For the text-containing cell, return its midpoint in (X, Y) coordinate format. 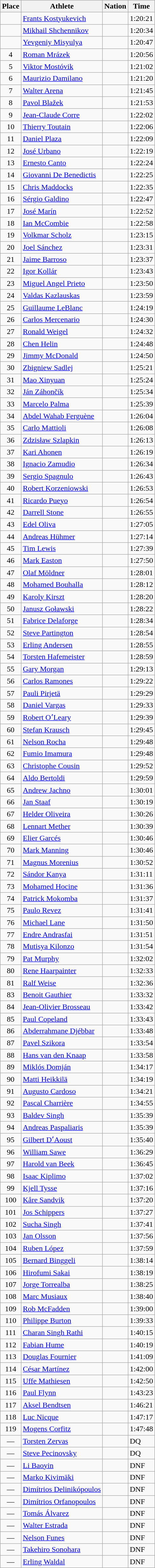
Aldo Bertoldi (61, 778)
1:22:19 (141, 151)
William Sawe (61, 1152)
Pavel Szikora (61, 1043)
Karoly Kirszt (61, 597)
39 (11, 476)
86 (11, 1031)
1:24:50 (141, 356)
1:25:34 (141, 392)
1:47:48 (141, 1429)
95 (11, 1140)
1:27:05 (141, 524)
1:23:37 (141, 259)
Tomás Álvarez (61, 1514)
1:20:56 (141, 54)
Pascal Charrière (61, 1103)
1:29:39 (141, 717)
Jaime Barroso (61, 259)
16 (11, 199)
Ian McCombie (61, 223)
1:24:48 (141, 343)
104 (11, 1248)
1:36:45 (141, 1164)
1:26:55 (141, 512)
15 (11, 187)
1:26:54 (141, 500)
20 (11, 247)
1:38:40 (141, 1296)
Nation (115, 6)
Mao Xinyuan (61, 380)
Marcelo Palma (61, 404)
Walter Estrada (61, 1526)
117 (11, 1405)
Paul Copeland (61, 1019)
57 (11, 693)
Abderrahmane Djébbar (61, 1031)
Yevgeniy Misyulya (61, 42)
1:34:17 (141, 1067)
1:33:42 (141, 1007)
1:46:21 (141, 1405)
1:26:19 (141, 452)
72 (11, 874)
1:39:00 (141, 1308)
76 (11, 923)
Fumio Imamura (61, 754)
Erling Andersen (61, 645)
1:26:13 (141, 440)
106 (11, 1272)
112 (11, 1345)
1:34:21 (141, 1091)
Hans van den Knaap (61, 1055)
84 (11, 1007)
José Urbano (61, 151)
Sérgio Galdino (61, 199)
36 (11, 440)
1:29:22 (141, 681)
1:31:36 (141, 886)
1:30:19 (141, 802)
1:23:50 (141, 283)
Time (141, 6)
21 (11, 259)
105 (11, 1260)
Ronald Weigel (61, 331)
28 (11, 343)
1:24:19 (141, 307)
Miguel Angel Prieto (61, 283)
1:30:26 (141, 814)
48 (11, 585)
1:29:33 (141, 705)
Mikhail Shchennikov (61, 30)
13 (11, 163)
1:28:01 (141, 573)
54 (11, 657)
1:27:39 (141, 549)
1:23:15 (141, 235)
Tim Lewis (61, 549)
Patrick Mokomba (61, 898)
97 (11, 1164)
1:29:29 (141, 693)
109 (11, 1308)
17 (11, 211)
1:23:31 (141, 247)
1:30:39 (141, 826)
1:32:02 (141, 959)
Torsten Zervas (61, 1441)
Bernard Binggeli (61, 1260)
1:32:33 (141, 971)
1:33:48 (141, 1031)
94 (11, 1127)
51 (11, 621)
116 (11, 1393)
6 (11, 79)
Chen Helin (61, 343)
Luc Nicque (61, 1417)
Maurizio Damilano (61, 79)
Benoit Gauthier (61, 995)
50 (11, 609)
45 (11, 549)
Marc Musiaux (61, 1296)
79 (11, 959)
Steve Pecinovsky (61, 1453)
92 (11, 1103)
Athlete (61, 6)
Thierry Toutain (61, 127)
Jean-Olivier Brosseau (61, 1007)
Mohamed Bouhalla (61, 585)
115 (11, 1381)
Jan Olsson (61, 1236)
1:29:52 (141, 766)
1:28:22 (141, 609)
1:31:37 (141, 898)
Mogens Corfitz (61, 1429)
Robert Korzeniowski (61, 488)
Edel Oliva (61, 524)
Carlo Mattioli (61, 428)
Li Baoyin (61, 1465)
Mark Manning (61, 850)
Jorge Torrealba (61, 1284)
1:23:59 (141, 295)
29 (11, 356)
Jean-Claude Corre (61, 115)
1:37:59 (141, 1248)
1:36:29 (141, 1152)
Jimmy McDonald (61, 356)
49 (11, 597)
4 (11, 54)
24 (11, 295)
59 (11, 717)
1:38:19 (141, 1272)
Erling Waldal (61, 1562)
1:42:50 (141, 1381)
1:20:47 (141, 42)
75 (11, 910)
1:27:14 (141, 537)
Elier Garcés (61, 838)
Pavol Blažek (61, 103)
46 (11, 561)
Carlos Ramones (61, 681)
José Marín (61, 211)
Jan Staaf (61, 802)
1:39:33 (141, 1321)
32 (11, 392)
1:30:52 (141, 862)
Gary Morgan (61, 669)
1:35:40 (141, 1140)
1:22:58 (141, 223)
1:40:15 (141, 1333)
Uffe Mathiesen (61, 1381)
Sándor Kanya (61, 874)
1:22:09 (141, 139)
23 (11, 283)
80 (11, 971)
1:25:24 (141, 380)
Chris Maddocks (61, 187)
61 (11, 742)
Takehiro Sonohara (61, 1550)
1:21:02 (141, 66)
Giovanni De Benedictis (61, 175)
Fabrice Delaforge (61, 621)
1:29:59 (141, 778)
91 (11, 1091)
1:29:13 (141, 669)
77 (11, 935)
7 (11, 91)
62 (11, 754)
101 (11, 1212)
118 (11, 1417)
1:28:54 (141, 633)
Darrell Stone (61, 512)
Ralf Weise (61, 983)
Rob McFadden (61, 1308)
Endre Andrasfai (61, 935)
Joel Sánchez (61, 247)
60 (11, 730)
81 (11, 983)
8 (11, 103)
83 (11, 995)
11 (11, 139)
Janusz Goławski (61, 609)
100 (11, 1200)
40 (11, 488)
1:26:04 (141, 416)
Zdzisław Szlapkin (61, 440)
Carlos Mercenario (61, 319)
1:38:25 (141, 1284)
70 (11, 850)
1:28:12 (141, 585)
1:22:35 (141, 187)
1:37:20 (141, 1200)
78 (11, 947)
37 (11, 452)
1:21:53 (141, 103)
Hirofumi Sakai (61, 1272)
1:26:53 (141, 488)
Magnus Morenius (61, 862)
Volkmar Scholz (61, 235)
Aksel Bendtsen (61, 1405)
1:33:43 (141, 1019)
Pat Murphy (61, 959)
Viktor Mostóvik (61, 66)
98 (11, 1176)
1:37:16 (141, 1188)
1:22:06 (141, 127)
1:22:02 (141, 115)
Ruben López (61, 1248)
1:26:08 (141, 428)
25 (11, 307)
Matti Heikkilä (61, 1079)
Isaac Kiplimo (61, 1176)
Frants Kostyukevich (61, 18)
1:29:45 (141, 730)
Paulo Revez (61, 910)
Paul Flynn (61, 1393)
Valdas Kazlauskas (61, 295)
1:23:43 (141, 271)
1:22:47 (141, 199)
93 (11, 1115)
Mohamed Hocine (61, 886)
1:37:41 (141, 1224)
14 (11, 175)
55 (11, 669)
67 (11, 814)
1:20:34 (141, 30)
1:47:17 (141, 1417)
69 (11, 838)
1:31:50 (141, 923)
1:32:36 (141, 983)
Kari Ahonen (61, 452)
Ricardo Pueyo (61, 500)
108 (11, 1296)
Walter Arena (61, 91)
Torsten Hafemeister (61, 657)
Christophe Cousin (61, 766)
63 (11, 766)
Robert OʼLeary (61, 717)
1:34:19 (141, 1079)
1:33:58 (141, 1055)
Baldev Singh (61, 1115)
Mutisya Kilonzo (61, 947)
1:24:32 (141, 331)
1:42:00 (141, 1369)
Roman Mrázek (61, 54)
22 (11, 271)
102 (11, 1224)
35 (11, 428)
5 (11, 66)
85 (11, 1019)
Ján Záhončík (61, 392)
1:31:51 (141, 935)
Sergio Spagnulo (61, 476)
Kjell Tysse (61, 1188)
52 (11, 633)
47 (11, 573)
1:22:25 (141, 175)
Daniel Plaza (61, 139)
56 (11, 681)
Guillaume LeBlanc (61, 307)
71 (11, 862)
Miklós Domján (61, 1067)
1:20:21 (141, 18)
1:31:11 (141, 874)
César Martínez (61, 1369)
44 (11, 537)
Nelson Funes (61, 1538)
34 (11, 416)
Fabian Hume (61, 1345)
31 (11, 380)
9 (11, 115)
89 (11, 1067)
119 (11, 1429)
27 (11, 331)
107 (11, 1284)
Helder Oliveira (61, 814)
Andreas Paspaliaris (61, 1127)
1:21:45 (141, 91)
1:38:14 (141, 1260)
88 (11, 1055)
1:25:39 (141, 404)
Charan Singh Rathi (61, 1333)
30 (11, 368)
1:31:54 (141, 947)
1:40:19 (141, 1345)
58 (11, 705)
Place (11, 6)
1:27:50 (141, 561)
65 (11, 790)
43 (11, 524)
1:30:01 (141, 790)
1:33:54 (141, 1043)
1:21:20 (141, 79)
1:22:24 (141, 163)
1:28:59 (141, 657)
90 (11, 1079)
Marko Kivimäki (61, 1477)
Dimítrios Orfanopoulos (61, 1502)
Augusto Cardoso (61, 1091)
1:28:34 (141, 621)
Lennart Mether (61, 826)
53 (11, 645)
110 (11, 1321)
Kåre Sandvik (61, 1200)
1:26:34 (141, 464)
1:28:20 (141, 597)
1:41:09 (141, 1357)
1:37:56 (141, 1236)
Dimítrios Delinikópoulos (61, 1489)
12 (11, 151)
64 (11, 778)
87 (11, 1043)
Pauli Pirjetä (61, 693)
Andrew Jachno (61, 790)
1:37:02 (141, 1176)
42 (11, 512)
Rene Haarpainter (61, 971)
Ignacio Zamudio (61, 464)
68 (11, 826)
113 (11, 1357)
Philippe Burton (61, 1321)
Sucha Singh (61, 1224)
1:28:55 (141, 645)
1:33:32 (141, 995)
Michael Lane (61, 923)
99 (11, 1188)
Douglas Fournier (61, 1357)
114 (11, 1369)
1:37:27 (141, 1212)
1:43:23 (141, 1393)
Daniel Vargas (61, 705)
Nelson Rocha (61, 742)
Ernesto Canto (61, 163)
1:22:52 (141, 211)
1:24:30 (141, 319)
Stefan Krausch (61, 730)
111 (11, 1333)
Abdel Wahab Ferguène (61, 416)
73 (11, 886)
38 (11, 464)
1:26:43 (141, 476)
19 (11, 235)
Zbigniew Sadlej (61, 368)
Mark Easton (61, 561)
96 (11, 1152)
18 (11, 223)
103 (11, 1236)
Andreas Hühmer (61, 537)
74 (11, 898)
Jos Schippers (61, 1212)
41 (11, 500)
1:31:41 (141, 910)
1:34:55 (141, 1103)
Olaf Möldner (61, 573)
66 (11, 802)
Igor Kollár (61, 271)
26 (11, 319)
Harold van Beek (61, 1164)
Steve Partington (61, 633)
33 (11, 404)
1:25:21 (141, 368)
Gilbert DʼAoust (61, 1140)
10 (11, 127)
